Output the (x, y) coordinate of the center of the cell containing the given text.  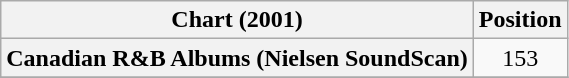
Canadian R&B Albums (Nielsen SoundScan) (238, 58)
153 (520, 58)
Chart (2001) (238, 20)
Position (520, 20)
